Capture the cell that displays the provided text and extract its [x, y] central coordinate. 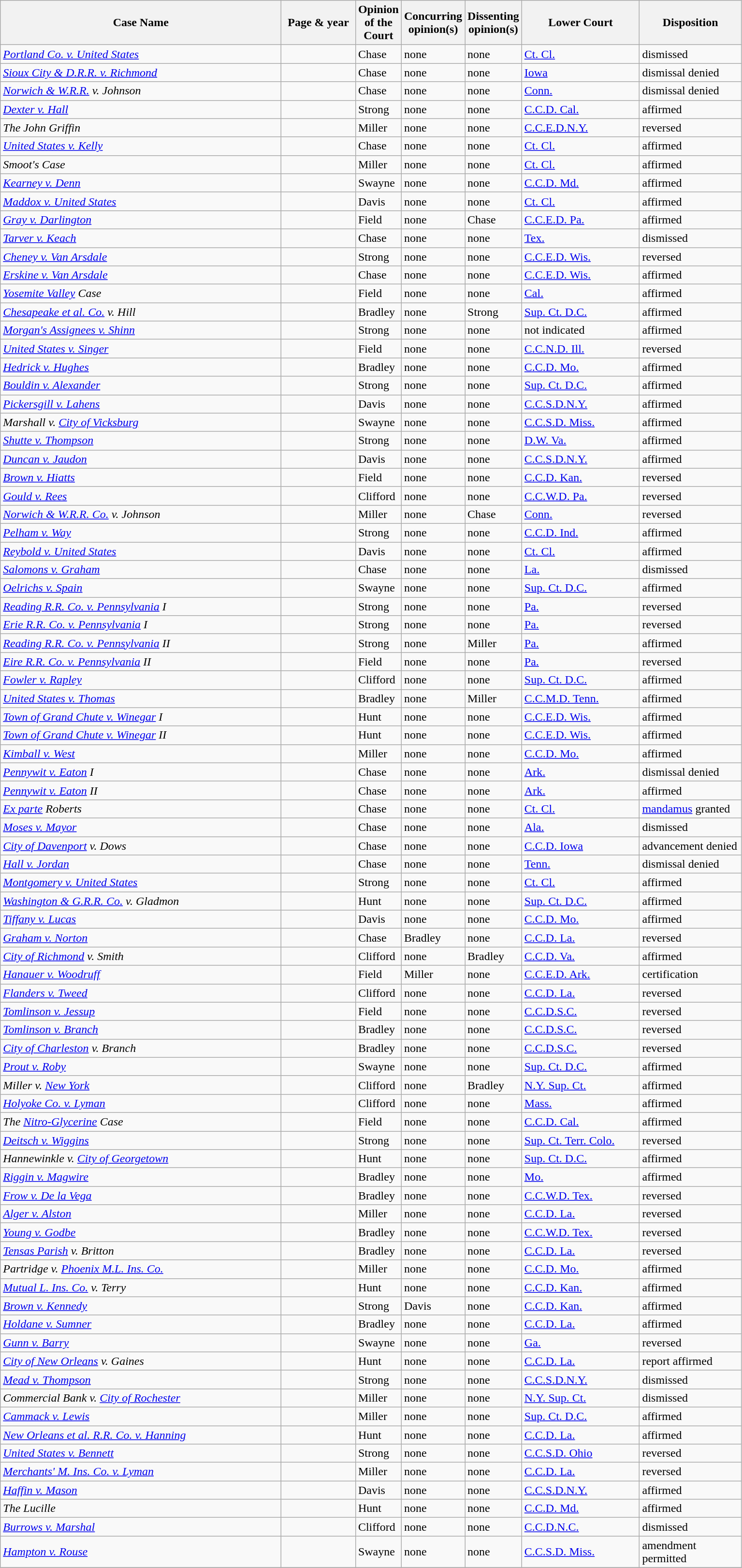
United States v. Kelly [141, 146]
Yosemite Valley Case [141, 294]
Opinion of the Court [378, 23]
Chesapeake et al. Co. v. Hill [141, 312]
Hall v. Jordan [141, 864]
Tarver v. Keach [141, 238]
Mass. [581, 1103]
Sup. Ct. Terr. Colo. [581, 1140]
Town of Grand Chute v. Winegar I [141, 717]
Erskine v. Van Arsdale [141, 275]
La. [581, 570]
Norwich & W.R.R. Co. v. Johnson [141, 514]
Young v. Godbe [141, 1232]
Frow v. De la Vega [141, 1196]
Tomlinson v. Jessup [141, 1011]
Duncan v. Jaudon [141, 459]
C.C.E.D. Ark. [581, 975]
C.C.W.D. Pa. [581, 496]
Bouldin v. Alexander [141, 385]
Deitsch v. Wiggins [141, 1140]
C.C.D. Iowa [581, 846]
Tenn. [581, 864]
C.C.S.D. Ohio [581, 1453]
Cammack v. Lewis [141, 1416]
Kimball v. West [141, 754]
Gunn v. Barry [141, 1343]
Mo. [581, 1177]
Holdane v. Sumner [141, 1324]
City of New Orleans v. Gaines [141, 1361]
Reading R.R. Co. v. Pennsylvania I [141, 606]
advancement denied [690, 846]
Montgomery v. United States [141, 883]
City of Davenport v. Dows [141, 846]
Hanauer v. Woodruff [141, 975]
Tomlinson v. Branch [141, 1030]
Ga. [581, 1343]
Concurring opinion(s) [433, 23]
Iowa [581, 73]
City of Charleston v. Branch [141, 1048]
Flanders v. Tweed [141, 993]
C.C.D. Va. [581, 956]
Riggin v. Magwire [141, 1177]
Smoot's Case [141, 164]
Town of Grand Chute v. Winegar II [141, 735]
Alger v. Alston [141, 1214]
Maddox v. United States [141, 201]
Partridge v. Phoenix M.L. Ins. Co. [141, 1269]
Haffin v. Mason [141, 1490]
Reybold v. United States [141, 551]
Kearney v. Denn [141, 183]
Gray v. Darlington [141, 220]
Ala. [581, 827]
Morgan's Assignees v. Shinn [141, 330]
Prout v. Roby [141, 1066]
Oelrichs v. Spain [141, 588]
Tex. [581, 238]
Hampton v. Rouse [141, 1552]
Disposition [690, 23]
C.C.E.D. Pa. [581, 220]
Norwich & W.R.R. v. Johnson [141, 91]
The Lucille [141, 1509]
Commercial Bank v. City of Rochester [141, 1398]
C.C.N.D. Ill. [581, 349]
Portland Co. v. United States [141, 54]
Merchants' M. Ins. Co. v. Lyman [141, 1472]
Page & year [319, 23]
Hedrick v. Hughes [141, 367]
The Nitro-Glycerine Case [141, 1122]
D.W. Va. [581, 441]
Shutte v. Thompson [141, 441]
United States v. Singer [141, 349]
Marshall v. City of Vicksburg [141, 422]
C.C.M.D. Tenn. [581, 698]
Reading R.R. Co. v. Pennsylvania II [141, 643]
The John Griffin [141, 128]
Erie R.R. Co. v. Pennsylvania I [141, 625]
United States v. Bennett [141, 1453]
not indicated [581, 330]
Tiffany v. Lucas [141, 919]
Case Name [141, 23]
C.C.E.D.N.Y. [581, 128]
mandamus granted [690, 809]
amendment permitted [690, 1552]
United States v. Thomas [141, 698]
Hannewinkle v. City of Georgetown [141, 1159]
Eire R.R. Co. v. Pennsylvania II [141, 662]
Graham v. Norton [141, 938]
Cal. [581, 294]
Pennywit v. Eaton I [141, 772]
Sioux City & D.R.R. v. Richmond [141, 73]
Holyoke Co. v. Lyman [141, 1103]
report affirmed [690, 1361]
Pennywit v. Eaton II [141, 790]
Miller v. New York [141, 1085]
Cheney v. Van Arsdale [141, 257]
Pickersgill v. Lahens [141, 404]
New Orleans et al. R.R. Co. v. Hanning [141, 1435]
Brown v. Kennedy [141, 1306]
Washington & G.R.R. Co. v. Gladmon [141, 901]
certification [690, 975]
Fowler v. Rapley [141, 680]
Salomons v. Graham [141, 570]
C.C.D.N.C. [581, 1527]
Mead v. Thompson [141, 1379]
Brown v. Hiatts [141, 477]
Moses v. Mayor [141, 827]
Lower Court [581, 23]
Tensas Parish v. Britton [141, 1251]
Dexter v. Hall [141, 109]
Burrows v. Marshal [141, 1527]
City of Richmond v. Smith [141, 956]
Dissenting opinion(s) [494, 23]
Gould v. Rees [141, 496]
Pelham v. Way [141, 533]
C.C.D. Ind. [581, 533]
Mutual L. Ins. Co. v. Terry [141, 1287]
Ex parte Roberts [141, 809]
